Provide the [x, y] coordinate of the cell's center where the given text is located.  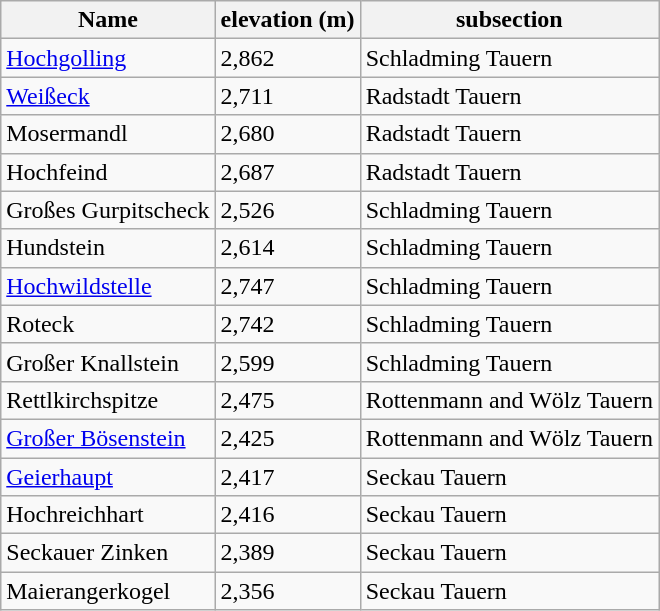
2,417 [288, 477]
Hundstein [108, 248]
2,599 [288, 362]
Hochreichhart [108, 515]
Hochwildstelle [108, 286]
Hochfeind [108, 172]
2,389 [288, 553]
Roteck [108, 324]
2,614 [288, 248]
Großes Gurpitscheck [108, 210]
2,416 [288, 515]
2,425 [288, 438]
elevation (m) [288, 20]
Maierangerkogel [108, 591]
2,711 [288, 96]
Seckauer Zinken [108, 553]
2,526 [288, 210]
Großer Knallstein [108, 362]
subsection [509, 20]
Mosermandl [108, 134]
2,475 [288, 400]
Rettlkirchspitze [108, 400]
Weißeck [108, 96]
2,862 [288, 58]
2,356 [288, 591]
2,687 [288, 172]
Großer Bösenstein [108, 438]
2,747 [288, 286]
Name [108, 20]
2,680 [288, 134]
2,742 [288, 324]
Geierhaupt [108, 477]
Hochgolling [108, 58]
